Extract the (x, y) coordinate from the center of the cell holding the provided text.  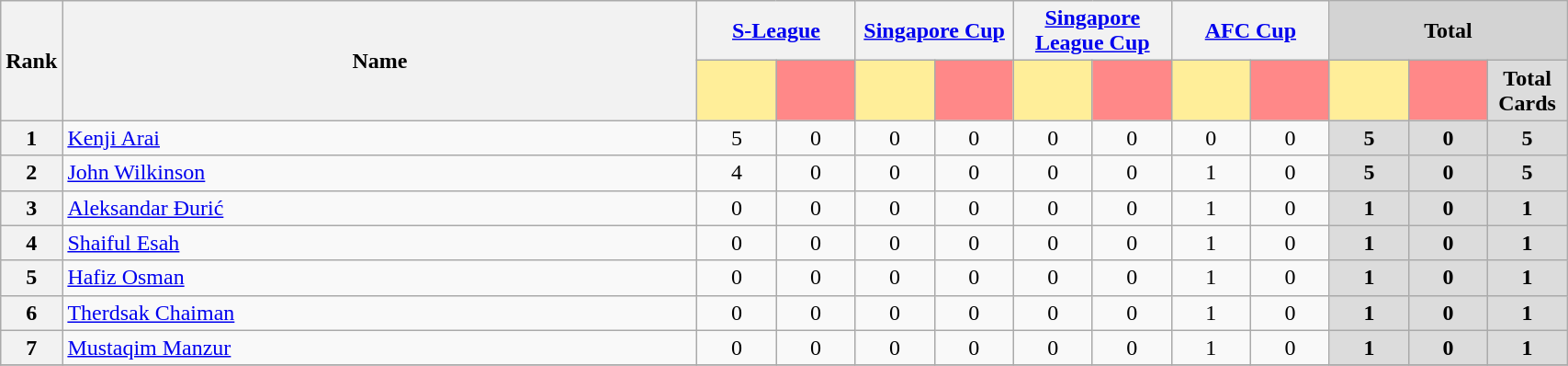
Rank (31, 61)
6 (31, 313)
Mustaqim Manzur (380, 348)
Aleksandar Đurić (380, 208)
7 (31, 348)
Total (1448, 31)
Total Cards (1528, 90)
Singapore League Cup (1092, 31)
Hafiz Osman (380, 278)
Name (380, 61)
John Wilkinson (380, 173)
Shaiful Esah (380, 243)
S-League (776, 31)
Singapore Cup (934, 31)
3 (31, 208)
Therdsak Chaiman (380, 313)
AFC Cup (1250, 31)
Kenji Arai (380, 138)
2 (31, 173)
